Determine the [x, y] coordinate at the center of the cell enclosing the given text.  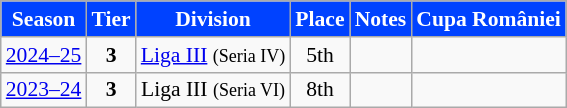
5th [320, 55]
8th [320, 90]
Notes [381, 19]
Liga III (Seria IV) [214, 55]
Cupa României [488, 19]
Division [214, 19]
Season [44, 19]
2024–25 [44, 55]
Place [320, 19]
Liga III (Seria VI) [214, 90]
2023–24 [44, 90]
Tier [110, 19]
